Return the (X, Y) coordinate for the center point of the cell that contains the specified text.  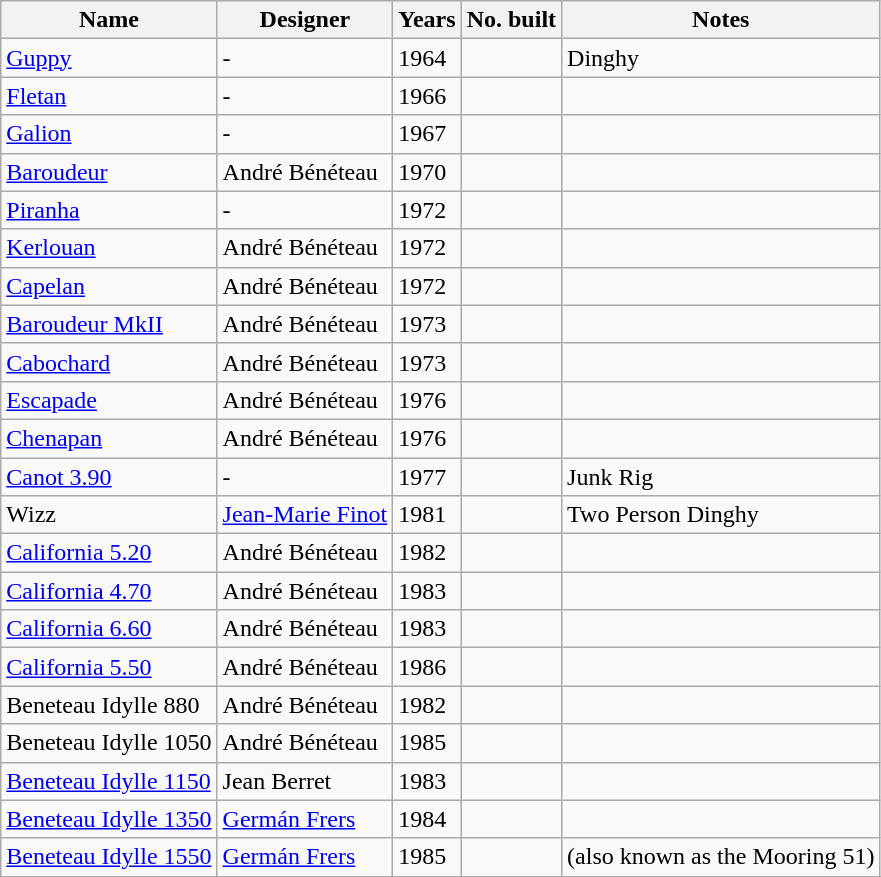
Jean Berret (305, 781)
Capelan (109, 286)
Escapade (109, 400)
Beneteau Idylle 880 (109, 705)
1977 (427, 477)
Baroudeur (109, 172)
California 6.60 (109, 629)
Fletan (109, 96)
Wizz (109, 515)
Name (109, 20)
1970 (427, 172)
Beneteau Idylle 1050 (109, 743)
Years (427, 20)
Baroudeur MkII (109, 324)
Galion (109, 134)
Piranha (109, 210)
No. built (511, 20)
Beneteau Idylle 1550 (109, 857)
Designer (305, 20)
California 4.70 (109, 591)
1966 (427, 96)
California 5.20 (109, 553)
California 5.50 (109, 667)
Two Person Dinghy (721, 515)
Kerlouan (109, 248)
1981 (427, 515)
1964 (427, 58)
1986 (427, 667)
Beneteau Idylle 1150 (109, 781)
1984 (427, 819)
Jean-Marie Finot (305, 515)
Junk Rig (721, 477)
Guppy (109, 58)
Canot 3.90 (109, 477)
Chenapan (109, 438)
(also known as the Mooring 51) (721, 857)
1967 (427, 134)
Beneteau Idylle 1350 (109, 819)
Cabochard (109, 362)
Notes (721, 20)
Dinghy (721, 58)
